Pinpoint the cell where the given text exists, returning its [X, Y] midpoint coordinate. 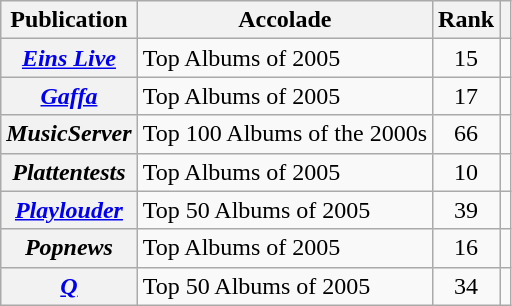
Gaffa [69, 96]
Top 100 Albums of the 2000s [284, 134]
66 [466, 134]
10 [466, 172]
Playlouder [69, 210]
Popnews [69, 248]
Accolade [284, 20]
Plattentests [69, 172]
MusicServer [69, 134]
Rank [466, 20]
34 [466, 286]
17 [466, 96]
Publication [69, 20]
16 [466, 248]
Q [69, 286]
39 [466, 210]
15 [466, 58]
Eins Live [69, 58]
